Locate the cell with the specified text and output its [X, Y] center coordinate. 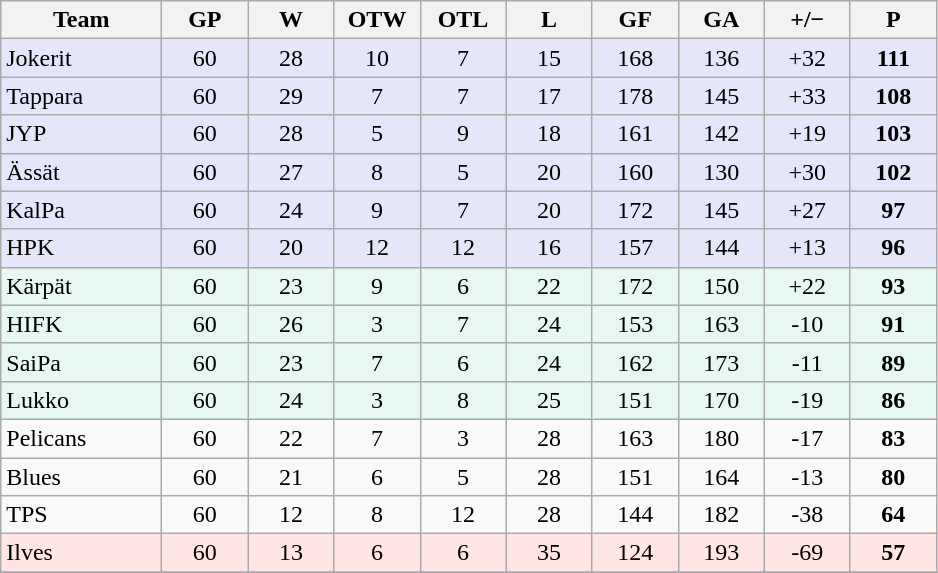
89 [893, 362]
80 [893, 477]
Ässät [82, 172]
180 [721, 438]
130 [721, 172]
157 [635, 248]
161 [635, 134]
+30 [807, 172]
64 [893, 515]
+27 [807, 210]
Jokerit [82, 58]
HPK [82, 248]
21 [291, 477]
83 [893, 438]
178 [635, 96]
-10 [807, 324]
TPS [82, 515]
SaiPa [82, 362]
124 [635, 553]
Kärpät [82, 286]
108 [893, 96]
17 [549, 96]
193 [721, 553]
142 [721, 134]
Blues [82, 477]
-17 [807, 438]
18 [549, 134]
JYP [82, 134]
Lukko [82, 400]
OTW [377, 20]
KalPa [82, 210]
86 [893, 400]
-19 [807, 400]
Tappara [82, 96]
25 [549, 400]
27 [291, 172]
-13 [807, 477]
29 [291, 96]
97 [893, 210]
P [893, 20]
182 [721, 515]
GF [635, 20]
+13 [807, 248]
96 [893, 248]
162 [635, 362]
+33 [807, 96]
+19 [807, 134]
Ilves [82, 553]
35 [549, 553]
153 [635, 324]
GP [205, 20]
GA [721, 20]
+/− [807, 20]
160 [635, 172]
OTL [463, 20]
Team [82, 20]
168 [635, 58]
91 [893, 324]
+32 [807, 58]
164 [721, 477]
16 [549, 248]
HIFK [82, 324]
57 [893, 553]
W [291, 20]
10 [377, 58]
111 [893, 58]
102 [893, 172]
150 [721, 286]
103 [893, 134]
-69 [807, 553]
26 [291, 324]
13 [291, 553]
-11 [807, 362]
Pelicans [82, 438]
173 [721, 362]
136 [721, 58]
-38 [807, 515]
15 [549, 58]
93 [893, 286]
+22 [807, 286]
170 [721, 400]
L [549, 20]
